Search for the cell housing the specified text and yield its (X, Y) center coordinate. 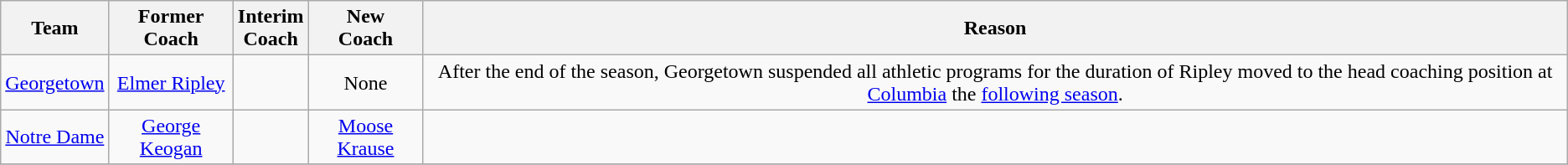
Georgetown (55, 82)
Team (55, 28)
Elmer Ripley (171, 82)
Moose Krause (365, 137)
Notre Dame (55, 137)
George Keogan (171, 137)
None (365, 82)
InterimCoach (271, 28)
Reason (995, 28)
FormerCoach (171, 28)
NewCoach (365, 28)
